Scan for the cell matching the given text and deliver its [X, Y] coordinate at center. 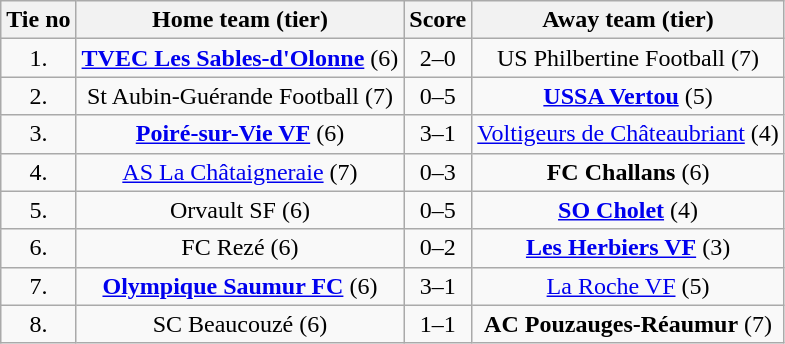
0–3 [438, 172]
3. [38, 134]
8. [38, 324]
Orvault SF (6) [240, 210]
2–0 [438, 58]
SC Beaucouzé (6) [240, 324]
SO Cholet (4) [628, 210]
Olympique Saumur FC (6) [240, 286]
5. [38, 210]
Voltigeurs de Châteaubriant (4) [628, 134]
St Aubin-Guérande Football (7) [240, 96]
AC Pouzauges-Réaumur (7) [628, 324]
US Philbertine Football (7) [628, 58]
TVEC Les Sables-d'Olonne (6) [240, 58]
Home team (tier) [240, 20]
Les Herbiers VF (3) [628, 248]
Score [438, 20]
4. [38, 172]
FC Rezé (6) [240, 248]
AS La Châtaigneraie (7) [240, 172]
FC Challans (6) [628, 172]
Poiré-sur-Vie VF (6) [240, 134]
1. [38, 58]
USSA Vertou (5) [628, 96]
0–2 [438, 248]
La Roche VF (5) [628, 286]
Tie no [38, 20]
1–1 [438, 324]
Away team (tier) [628, 20]
2. [38, 96]
7. [38, 286]
6. [38, 248]
